Return [X, Y] of the center of cell containing provided text 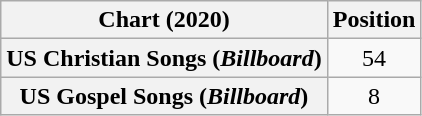
Chart (2020) [164, 20]
54 [374, 58]
8 [374, 96]
US Christian Songs (Billboard) [164, 58]
US Gospel Songs (Billboard) [164, 96]
Position [374, 20]
